Return [x, y] of the center of cell containing provided text 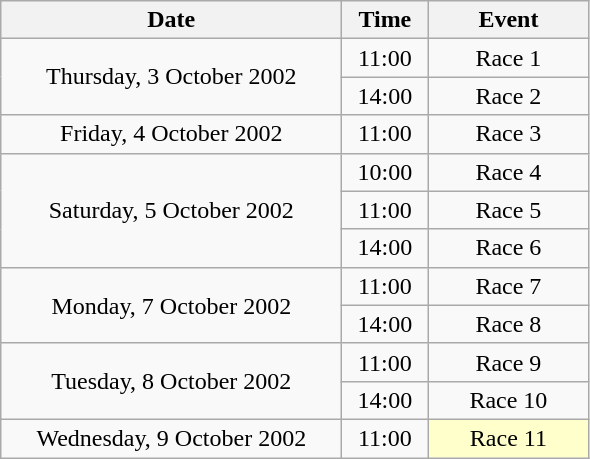
Race 7 [508, 286]
Race 11 [508, 438]
Race 1 [508, 58]
Race 3 [508, 134]
Friday, 4 October 2002 [172, 134]
Race 9 [508, 362]
Race 2 [508, 96]
Date [172, 20]
10:00 [385, 172]
Race 6 [508, 248]
Tuesday, 8 October 2002 [172, 381]
Event [508, 20]
Race 5 [508, 210]
Race 10 [508, 400]
Race 4 [508, 172]
Monday, 7 October 2002 [172, 305]
Wednesday, 9 October 2002 [172, 438]
Time [385, 20]
Saturday, 5 October 2002 [172, 210]
Thursday, 3 October 2002 [172, 77]
Race 8 [508, 324]
